Output the [x, y] coordinate of the center of the cell containing the given text.  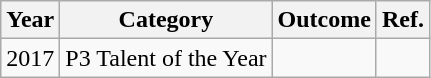
Ref. [402, 20]
Category [166, 20]
P3 Talent of the Year [166, 58]
2017 [30, 58]
Outcome [324, 20]
Year [30, 20]
